Identify which cell holds the provided text, then report its (x, y) central coordinate. 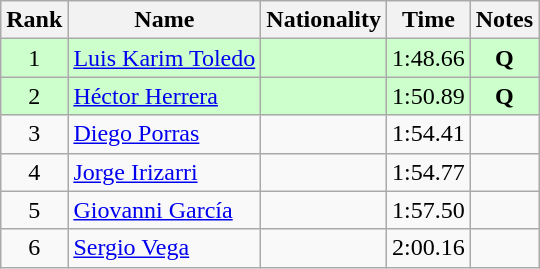
6 (34, 248)
1:57.50 (429, 210)
Giovanni García (164, 210)
1:48.66 (429, 58)
1:50.89 (429, 96)
Nationality (324, 20)
Jorge Irizarri (164, 172)
Time (429, 20)
Rank (34, 20)
1 (34, 58)
1:54.41 (429, 134)
4 (34, 172)
Héctor Herrera (164, 96)
3 (34, 134)
Sergio Vega (164, 248)
2 (34, 96)
5 (34, 210)
1:54.77 (429, 172)
Notes (504, 20)
Name (164, 20)
2:00.16 (429, 248)
Luis Karim Toledo (164, 58)
Diego Porras (164, 134)
